Extract the [X, Y] coordinate from the center of the cell holding the provided text.  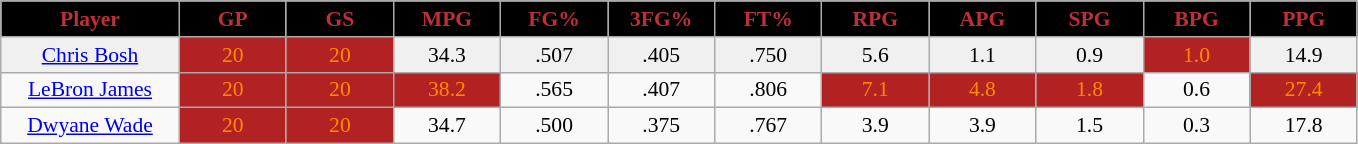
34.7 [446, 126]
GS [340, 19]
FG% [554, 19]
0.6 [1196, 90]
Chris Bosh [90, 55]
1.1 [982, 55]
7.1 [876, 90]
34.3 [446, 55]
.407 [662, 90]
RPG [876, 19]
SPG [1090, 19]
.565 [554, 90]
.405 [662, 55]
.750 [768, 55]
LeBron James [90, 90]
5.6 [876, 55]
.806 [768, 90]
0.3 [1196, 126]
14.9 [1304, 55]
GP [232, 19]
Dwyane Wade [90, 126]
PPG [1304, 19]
1.0 [1196, 55]
3FG% [662, 19]
0.9 [1090, 55]
APG [982, 19]
.500 [554, 126]
FT% [768, 19]
38.2 [446, 90]
.767 [768, 126]
1.8 [1090, 90]
27.4 [1304, 90]
MPG [446, 19]
17.8 [1304, 126]
BPG [1196, 19]
.375 [662, 126]
1.5 [1090, 126]
.507 [554, 55]
Player [90, 19]
4.8 [982, 90]
